Find where the given text appears and provide that cell's center as [x, y] coordinate. 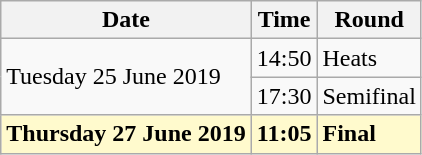
Semifinal [369, 96]
Date [126, 20]
Final [369, 134]
14:50 [284, 58]
Round [369, 20]
11:05 [284, 134]
Time [284, 20]
Heats [369, 58]
17:30 [284, 96]
Thursday 27 June 2019 [126, 134]
Tuesday 25 June 2019 [126, 77]
